Return (x, y) of the center of cell containing provided text 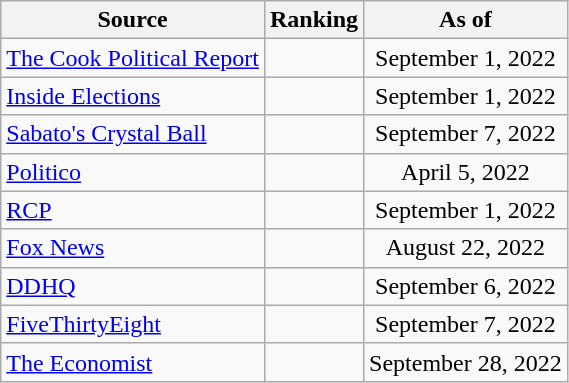
FiveThirtyEight (133, 324)
The Economist (133, 362)
DDHQ (133, 286)
April 5, 2022 (466, 172)
Source (133, 20)
RCP (133, 210)
Politico (133, 172)
Fox News (133, 248)
Ranking (314, 20)
September 28, 2022 (466, 362)
The Cook Political Report (133, 58)
September 6, 2022 (466, 286)
As of (466, 20)
August 22, 2022 (466, 248)
Sabato's Crystal Ball (133, 134)
Inside Elections (133, 96)
